Scan for the cell matching the given text and deliver its [X, Y] coordinate at center. 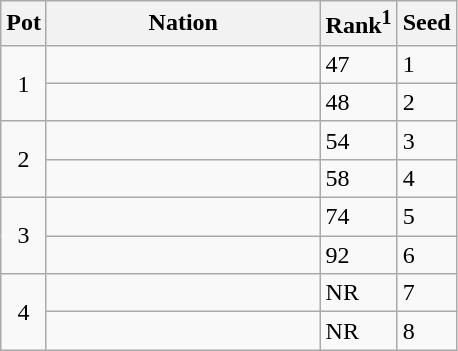
7 [426, 293]
5 [426, 217]
8 [426, 331]
Nation [183, 24]
Seed [426, 24]
92 [358, 255]
47 [358, 64]
48 [358, 102]
74 [358, 217]
54 [358, 140]
58 [358, 178]
Rank1 [358, 24]
Pot [24, 24]
6 [426, 255]
